Capture the cell that displays the provided text and extract its (X, Y) central coordinate. 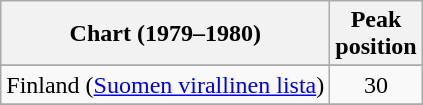
30 (376, 85)
Chart (1979–1980) (166, 34)
Peakposition (376, 34)
Finland (Suomen virallinen lista) (166, 85)
